Provide the [X, Y] coordinate of the cell's center where the given text is located.  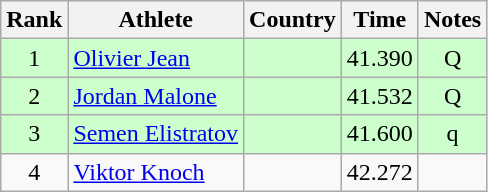
Notes [452, 20]
Country [293, 20]
Viktor Knoch [156, 172]
42.272 [380, 172]
2 [34, 96]
41.600 [380, 134]
Semen Elistratov [156, 134]
Time [380, 20]
Olivier Jean [156, 58]
Rank [34, 20]
4 [34, 172]
Athlete [156, 20]
Jordan Malone [156, 96]
3 [34, 134]
41.390 [380, 58]
41.532 [380, 96]
q [452, 134]
1 [34, 58]
